Extract the (x, y) coordinate from the center of the cell holding the provided text.  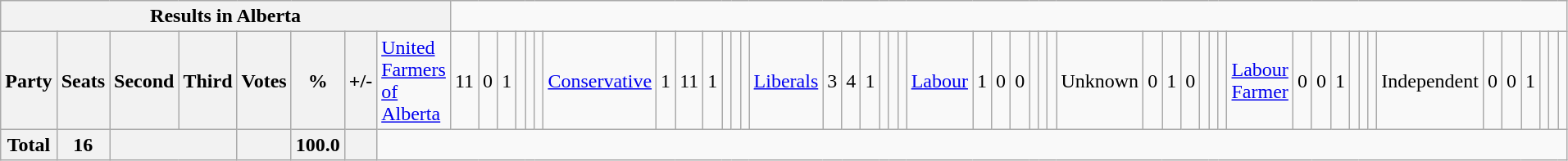
Labour (939, 80)
Labour Farmer (1260, 80)
Second (144, 80)
4 (851, 80)
Liberals (786, 80)
3 (833, 80)
Total (29, 145)
100.0 (318, 145)
+/- (361, 80)
Unknown (1100, 80)
Third (208, 80)
Party (29, 80)
Seats (83, 80)
% (318, 80)
16 (83, 145)
Votes (264, 80)
Conservative (600, 80)
Results in Alberta (226, 16)
Independent (1430, 80)
United Farmers of Alberta (414, 80)
